From the cell containing the given text, extract its center point as [X, Y] coordinate. 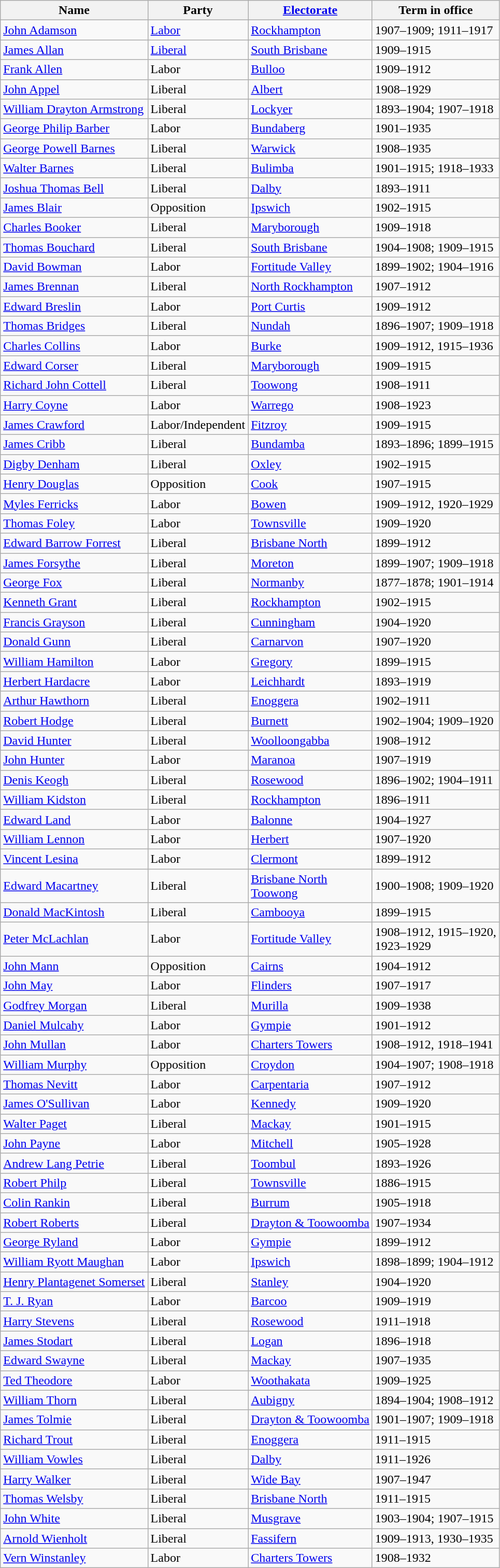
James O'Sullivan [74, 1104]
1901–1935 [435, 129]
Bulimba [310, 168]
Mitchell [310, 1143]
Albert [310, 89]
Bundamba [310, 444]
Balonne [310, 819]
Robert Roberts [74, 1222]
1909–1925 [435, 1380]
1908–1932 [435, 1558]
Toowong [310, 385]
Robert Hodge [74, 721]
Edward Barrow Forrest [74, 543]
Maranoa [310, 760]
Edward Swayne [74, 1361]
Toombul [310, 1163]
1908–1929 [435, 89]
Warrego [310, 405]
John Mullan [74, 1045]
1908–1911 [435, 385]
1877–1878; 1901–1914 [435, 583]
Barcoo [310, 1301]
Aubigny [310, 1400]
1909–1938 [435, 1005]
John Adamson [74, 30]
Murilla [310, 1005]
T. J. Ryan [74, 1301]
Stanley [310, 1282]
1905–1918 [435, 1202]
George Powell Barnes [74, 148]
Flinders [310, 986]
Thomas Bridges [74, 326]
Nundah [310, 326]
1898–1899; 1904–1912 [435, 1262]
Gregory [310, 662]
Party [198, 10]
1908–1935 [435, 148]
1901–1915; 1918–1933 [435, 168]
1909–1913, 1930–1935 [435, 1538]
1909–1918 [435, 227]
Herbert [310, 839]
1905–1928 [435, 1143]
1908–1923 [435, 405]
James Forsythe [74, 563]
1896–1907; 1909–1918 [435, 326]
1902–1904; 1909–1920 [435, 721]
Moreton [310, 563]
1893–1919 [435, 681]
Clermont [310, 859]
Walter Barnes [74, 168]
William Vowles [74, 1459]
1908–1912, 1915–1920,1923–1929 [435, 940]
George Ryland [74, 1242]
Bundaberg [310, 129]
William Lennon [74, 839]
George Philip Barber [74, 129]
Fassifern [310, 1538]
Musgrave [310, 1518]
Name [74, 10]
Leichhardt [310, 681]
Walter Paget [74, 1124]
Woothakata [310, 1380]
1907–1947 [435, 1479]
John White [74, 1518]
1909–1912, 1915–1936 [435, 346]
1909–1912, 1920–1929 [435, 503]
Vern Winstanley [74, 1558]
James Stodart [74, 1341]
William Drayton Armstrong [74, 109]
James Blair [74, 207]
Carpentaria [310, 1084]
Cairns [310, 966]
Croydon [310, 1065]
Francis Grayson [74, 622]
1896–1911 [435, 800]
1907–1935 [435, 1361]
John May [74, 986]
1901–1912 [435, 1025]
Brisbane NorthToowong [310, 886]
James Cribb [74, 444]
1908–1912 [435, 740]
1893–1911 [435, 188]
Herbert Hardacre [74, 681]
Robert Philp [74, 1183]
John Hunter [74, 760]
Port Curtis [310, 306]
John Payne [74, 1143]
James Brennan [74, 287]
Burrum [310, 1202]
Andrew Lang Petrie [74, 1163]
1904–1912 [435, 966]
Richard Trout [74, 1439]
Digby Denham [74, 464]
Peter McLachlan [74, 940]
1893–1904; 1907–1918 [435, 109]
1911–1926 [435, 1459]
Logan [310, 1341]
Cook [310, 484]
Oxley [310, 464]
Charles Booker [74, 227]
1893–1896; 1899–1915 [435, 444]
Frank Allen [74, 69]
Electorate [310, 10]
John Mann [74, 966]
Edward Breslin [74, 306]
William Ryott Maughan [74, 1262]
1900–1908; 1909–1920 [435, 886]
William Murphy [74, 1065]
Joshua Thomas Bell [74, 188]
1907–1915 [435, 484]
James Allan [74, 50]
Colin Rankin [74, 1202]
Lockyer [310, 109]
William Hamilton [74, 662]
Warwick [310, 148]
Daniel Mulcahy [74, 1025]
Fitzroy [310, 425]
Denis Keogh [74, 780]
North Rockhampton [310, 287]
Richard John Cottell [74, 385]
Henry Plantagenet Somerset [74, 1282]
Thomas Bouchard [74, 247]
Kenneth Grant [74, 603]
James Tolmie [74, 1420]
John Appel [74, 89]
Carnarvon [310, 642]
1903–1904; 1907–1915 [435, 1518]
Normanby [310, 583]
William Thorn [74, 1400]
1907–1934 [435, 1222]
1911–1918 [435, 1321]
Burke [310, 346]
1902–1911 [435, 701]
1908–1912, 1918–1941 [435, 1045]
1907–1919 [435, 760]
Myles Ferricks [74, 503]
1909–1919 [435, 1301]
1894–1904; 1908–1912 [435, 1400]
James Crawford [74, 425]
1899–1907; 1909–1918 [435, 563]
David Hunter [74, 740]
Arthur Hawthorn [74, 701]
Edward Corser [74, 366]
1896–1918 [435, 1341]
Edward Land [74, 819]
Henry Douglas [74, 484]
1904–1908; 1909–1915 [435, 247]
Godfrey Morgan [74, 1005]
1896–1902; 1904–1911 [435, 780]
1901–1915 [435, 1124]
1899–1902; 1904–1916 [435, 267]
Donald MacKintosh [74, 913]
Ted Theodore [74, 1380]
Harry Stevens [74, 1321]
Charles Collins [74, 346]
Donald Gunn [74, 642]
David Bowman [74, 267]
Cunningham [310, 622]
Edward Macartney [74, 886]
Labor/Independent [198, 425]
Thomas Foley [74, 523]
Bowen [310, 503]
Thomas Welsby [74, 1499]
Bulloo [310, 69]
Vincent Lesina [74, 859]
Harry Walker [74, 1479]
1907–1909; 1911–1917 [435, 30]
1901–1907; 1909–1918 [435, 1420]
1904–1927 [435, 819]
Term in office [435, 10]
1893–1926 [435, 1163]
George Fox [74, 583]
William Kidston [74, 800]
Burnett [310, 721]
Kennedy [310, 1104]
Harry Coyne [74, 405]
Arnold Wienholt [74, 1538]
Wide Bay [310, 1479]
Cambooya [310, 913]
1907–1917 [435, 986]
Woolloongabba [310, 740]
1886–1915 [435, 1183]
1904–1907; 1908–1918 [435, 1065]
Thomas Nevitt [74, 1084]
